Output the [X, Y] coordinate of the center of the cell containing the given text.  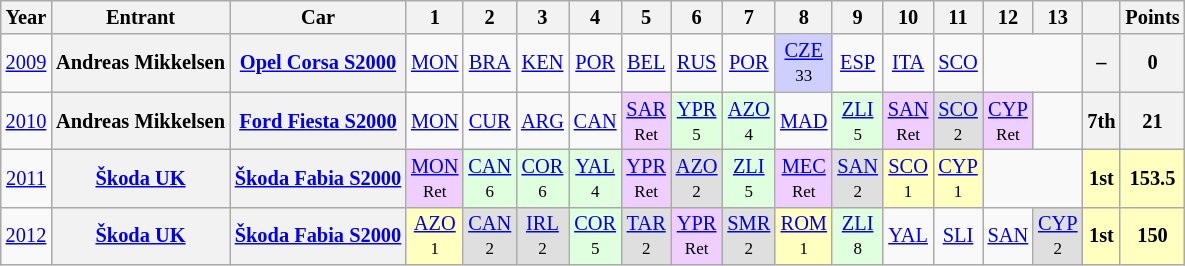
150 [1152, 236]
8 [804, 17]
2010 [26, 121]
10 [908, 17]
ITA [908, 63]
6 [697, 17]
BEL [646, 63]
CAN 6 [490, 178]
YPRRet [697, 236]
ZLI 5 [748, 178]
– [1101, 63]
SMR2 [748, 236]
SANRet [908, 121]
7 [748, 17]
2 [490, 17]
Car [318, 17]
1 [434, 17]
YAL 4 [596, 178]
AZO 1 [434, 236]
AZO4 [748, 121]
13 [1058, 17]
4 [596, 17]
5 [646, 17]
CYP2 [1058, 236]
3 [542, 17]
SCO2 [958, 121]
CZE33 [804, 63]
SAN [1008, 236]
ZLI8 [857, 236]
YPR Ret [646, 178]
9 [857, 17]
MON Ret [434, 178]
Ford Fiesta S2000 [318, 121]
COR5 [596, 236]
KEN [542, 63]
SAN 2 [857, 178]
SARRet [646, 121]
YPR5 [697, 121]
Entrant [140, 17]
AZO 2 [697, 178]
Year [26, 17]
12 [1008, 17]
153.5 [1152, 178]
CYPRet [1008, 121]
SCO 1 [908, 178]
Opel Corsa S2000 [318, 63]
7th [1101, 121]
0 [1152, 63]
RUS [697, 63]
21 [1152, 121]
2009 [26, 63]
2011 [26, 178]
BRA [490, 63]
ARG [542, 121]
YAL [908, 236]
TAR2 [646, 236]
ESP [857, 63]
CAN [596, 121]
IRL2 [542, 236]
CAN 2 [490, 236]
SLI [958, 236]
2012 [26, 236]
COR 6 [542, 178]
SCO [958, 63]
ZLI5 [857, 121]
CUR [490, 121]
CYP 1 [958, 178]
ROM1 [804, 236]
11 [958, 17]
MAD [804, 121]
MEC Ret [804, 178]
Points [1152, 17]
